Output the [x, y] coordinate of the center of the cell containing the given text.  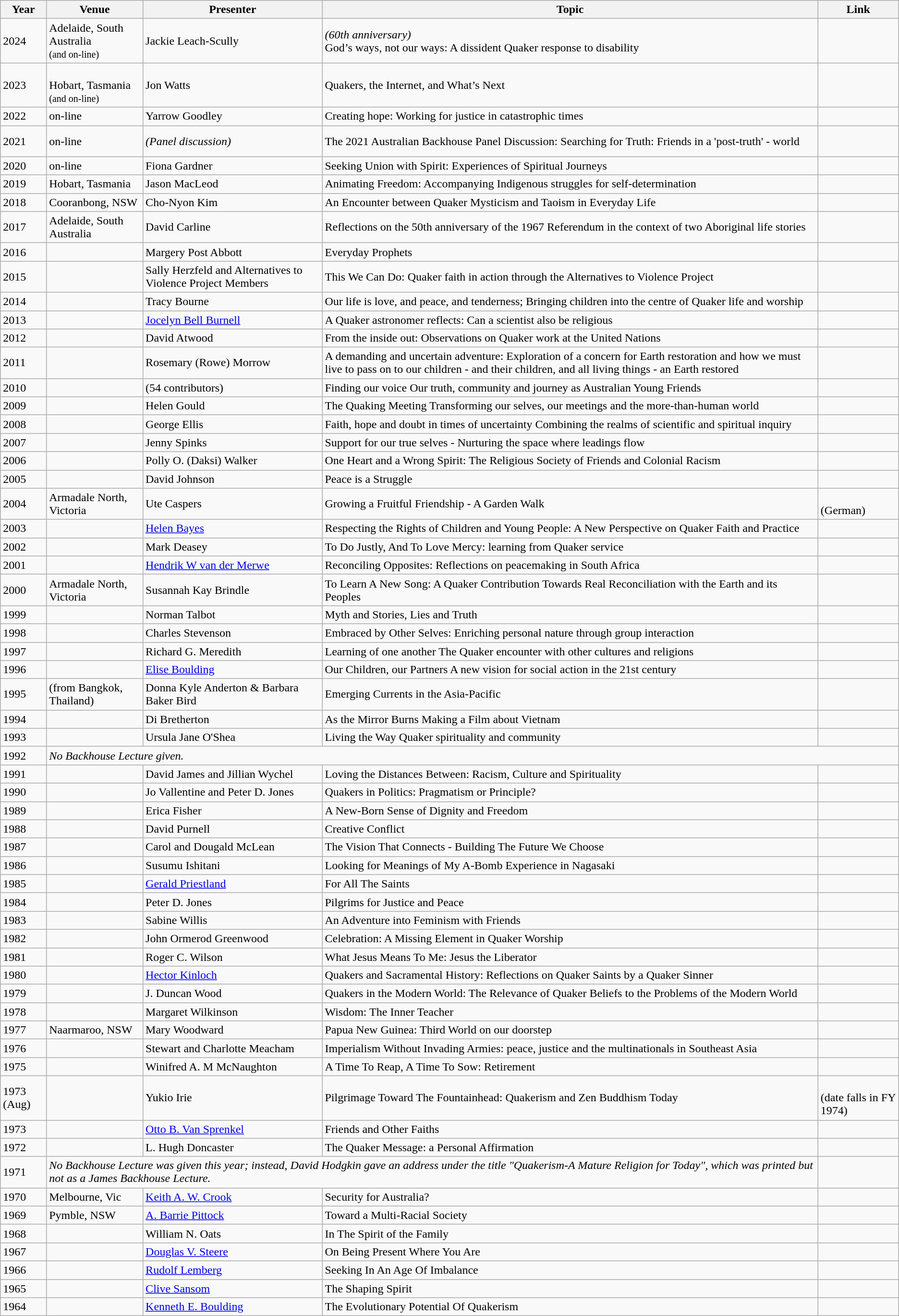
The Quaker Message: a Personal Affirmation [570, 1147]
Pilgrimage Toward The Fountainhead: Quakerism and Zen Buddhism Today [570, 1098]
The Evolutionary Potential Of Quakerism [570, 1307]
1964 [24, 1307]
1970 [24, 1197]
2005 [24, 479]
A Quaker astronomer reflects: Can a scientist also be religious [570, 320]
Yukio Irie [232, 1098]
2019 [24, 184]
2004 [24, 504]
For All The Saints [570, 884]
1983 [24, 920]
David Johnson [232, 479]
1995 [24, 695]
2017 [24, 227]
1967 [24, 1252]
As the Mirror Burns Making a Film about Vietnam [570, 719]
Susumu Ishitani [232, 865]
2009 [24, 406]
1985 [24, 884]
1986 [24, 865]
2012 [24, 338]
Richard G. Meredith [232, 651]
Myth and Stories, Lies and Truth [570, 615]
1994 [24, 719]
2006 [24, 461]
Learning of one another The Quaker encounter with other cultures and religions [570, 651]
The Quaking Meeting Transforming our selves, our meetings and the more-than-human world [570, 406]
Norman Talbot [232, 615]
L. Hugh Doncaster [232, 1147]
2001 [24, 565]
Naarmaroo, NSW [95, 1030]
1996 [24, 670]
Otto B. Van Sprenkel [232, 1129]
(date falls in FY 1974) [858, 1098]
Security for Australia? [570, 1197]
Keith A. W. Crook [232, 1197]
Pilgrims for Justice and Peace [570, 902]
Jackie Leach-Scully [232, 41]
Gerald Priestland [232, 884]
Respecting the Rights of Children and Young People: A New Perspective on Quaker Faith and Practice [570, 529]
Ute Caspers [232, 504]
Looking for Meanings of My A-Bomb Experience in Nagasaki [570, 865]
2023 [24, 85]
1990 [24, 792]
Toward a Multi-Racial Society [570, 1215]
2024 [24, 41]
An Adventure into Feminism with Friends [570, 920]
1973 (Aug) [24, 1098]
Quakers in the Modern World: The Relevance of Quaker Beliefs to the Problems of the Modern World [570, 994]
From the inside out: Observations on Quaker work at the United Nations [570, 338]
1991 [24, 774]
Quakers, the Internet, and What’s Next [570, 85]
Erica Fisher [232, 811]
Our Children, our Partners A new vision for social action in the 21st century [570, 670]
Mary Woodward [232, 1030]
1966 [24, 1270]
Margery Post Abbott [232, 252]
(from Bangkok, Thailand) [95, 695]
David Atwood [232, 338]
1984 [24, 902]
Link [858, 10]
2003 [24, 529]
Susannah Kay Brindle [232, 590]
Roger C. Wilson [232, 957]
John Ormerod Greenwood [232, 938]
1965 [24, 1288]
Quakers in Politics: Pragmatism or Principle? [570, 792]
Our life is love, and peace, and tenderness; Bringing children into the centre of Quaker life and worship [570, 301]
Growing a Fruitful Friendship - A Garden Walk [570, 504]
This We Can Do: Quaker faith in action through the Alternatives to Violence Project [570, 277]
Ursula Jane O'Shea [232, 738]
An Encounter between Quaker Mysticism and Taoism in Everyday Life [570, 202]
Wisdom: The Inner Teacher [570, 1012]
(Panel discussion) [232, 141]
Jenny Spinks [232, 443]
2013 [24, 320]
Imperialism Without Invading Armies: peace, justice and the multinationals in Southeast Asia [570, 1048]
Adelaide, South Australia(and on-line) [95, 41]
J. Duncan Wood [232, 994]
Polly O. (Daksi) Walker [232, 461]
1998 [24, 633]
1980 [24, 975]
Celebration: A Missing Element in Quaker Worship [570, 938]
2010 [24, 388]
2016 [24, 252]
1988 [24, 829]
On Being Present Where You Are [570, 1252]
Venue [95, 10]
1976 [24, 1048]
Yarrow Goodley [232, 116]
1972 [24, 1147]
Douglas V. Steere [232, 1252]
1968 [24, 1233]
Rosemary (Rowe) Morrow [232, 363]
Support for our true selves - Nurturing the space where leadings flow [570, 443]
Presenter [232, 10]
A. Barrie Pittock [232, 1215]
Clive Sansom [232, 1288]
Emerging Currents in the Asia-Pacific [570, 695]
George Ellis [232, 424]
Margaret Wilkinson [232, 1012]
Everyday Prophets [570, 252]
Adelaide, South Australia [95, 227]
To Learn A New Song: A Quaker Contribution Towards Real Reconciliation with the Earth and its Peoples [570, 590]
Di Bretherton [232, 719]
Quakers and Sacramental History: Reflections on Quaker Saints by a Quaker Sinner [570, 975]
Donna Kyle Anderton & Barbara Baker Bird [232, 695]
David Carline [232, 227]
Elise Boulding [232, 670]
Winifred A. M McNaughton [232, 1067]
Jo Vallentine and Peter D. Jones [232, 792]
1997 [24, 651]
David Purnell [232, 829]
2022 [24, 116]
Stewart and Charlotte Meacham [232, 1048]
Hobart, Tasmania [95, 184]
1993 [24, 738]
2018 [24, 202]
2014 [24, 301]
Rudolf Lemberg [232, 1270]
Seeking In An Age Of Imbalance [570, 1270]
2011 [24, 363]
Tracy Bourne [232, 301]
1989 [24, 811]
1969 [24, 1215]
2000 [24, 590]
1982 [24, 938]
Carol and Dougald McLean [232, 847]
The 2021 Australian Backhouse Panel Discussion: Searching for Truth: Friends in a 'post-truth' - world [570, 141]
The Shaping Spirit [570, 1288]
Cho-Nyon Kim [232, 202]
Topic [570, 10]
Pymble, NSW [95, 1215]
No Backhouse Lecture given. [473, 756]
Sabine Willis [232, 920]
Sally Herzfeld and Alternatives to Violence Project Members [232, 277]
The Vision That Connects - Building The Future We Choose [570, 847]
1992 [24, 756]
Jon Watts [232, 85]
Melbourne, Vic [95, 1197]
One Heart and a Wrong Spirit: The Religious Society of Friends and Colonial Racism [570, 461]
William N. Oats [232, 1233]
2008 [24, 424]
Mark Deasey [232, 547]
2020 [24, 166]
1999 [24, 615]
Reconciling Opposites: Reflections on peacemaking in South Africa [570, 565]
Charles Stevenson [232, 633]
A Time To Reap, A Time To Sow: Retirement [570, 1067]
1979 [24, 994]
Kenneth E. Boulding [232, 1307]
In The Spirit of the Family [570, 1233]
Jocelyn Bell Burnell [232, 320]
Animating Freedom: Accompanying Indigenous struggles for self-determination [570, 184]
Peace is a Struggle [570, 479]
1987 [24, 847]
Peter D. Jones [232, 902]
2015 [24, 277]
Fiona Gardner [232, 166]
Loving the Distances Between: Racism, Culture and Spirituality [570, 774]
Faith, hope and doubt in times of uncertainty Combining the realms of scientific and spiritual inquiry [570, 424]
2021 [24, 141]
Hendrik W van der Merwe [232, 565]
(German) [858, 504]
Papua New Guinea: Third World on our doorstep [570, 1030]
Finding our voice Our truth, community and journey as Australian Young Friends [570, 388]
Jason MacLeod [232, 184]
To Do Justly, And To Love Mercy: learning from Quaker service [570, 547]
(54 contributors) [232, 388]
1971 [24, 1172]
David James and Jillian Wychel [232, 774]
Hobart, Tasmania(and on-line) [95, 85]
Friends and Other Faiths [570, 1129]
1978 [24, 1012]
Creative Conflict [570, 829]
Helen Gould [232, 406]
1981 [24, 957]
1975 [24, 1067]
Cooranbong, NSW [95, 202]
Helen Bayes [232, 529]
(60th anniversary)God’s ways, not our ways: A dissident Quaker response to disability [570, 41]
Year [24, 10]
1973 [24, 1129]
2002 [24, 547]
Reflections on the 50th anniversary of the 1967 Referendum in the context of two Aboriginal life stories [570, 227]
What Jesus Means To Me: Jesus the Liberator [570, 957]
1977 [24, 1030]
A New-Born Sense of Dignity and Freedom [570, 811]
Hector Kinloch [232, 975]
Embraced by Other Selves: Enriching personal nature through group interaction [570, 633]
Creating hope: Working for justice in catastrophic times [570, 116]
Living the Way Quaker spirituality and community [570, 738]
Seeking Union with Spirit: Experiences of Spiritual Journeys [570, 166]
2007 [24, 443]
